Locate the cell with the specified text and output its [x, y] center coordinate. 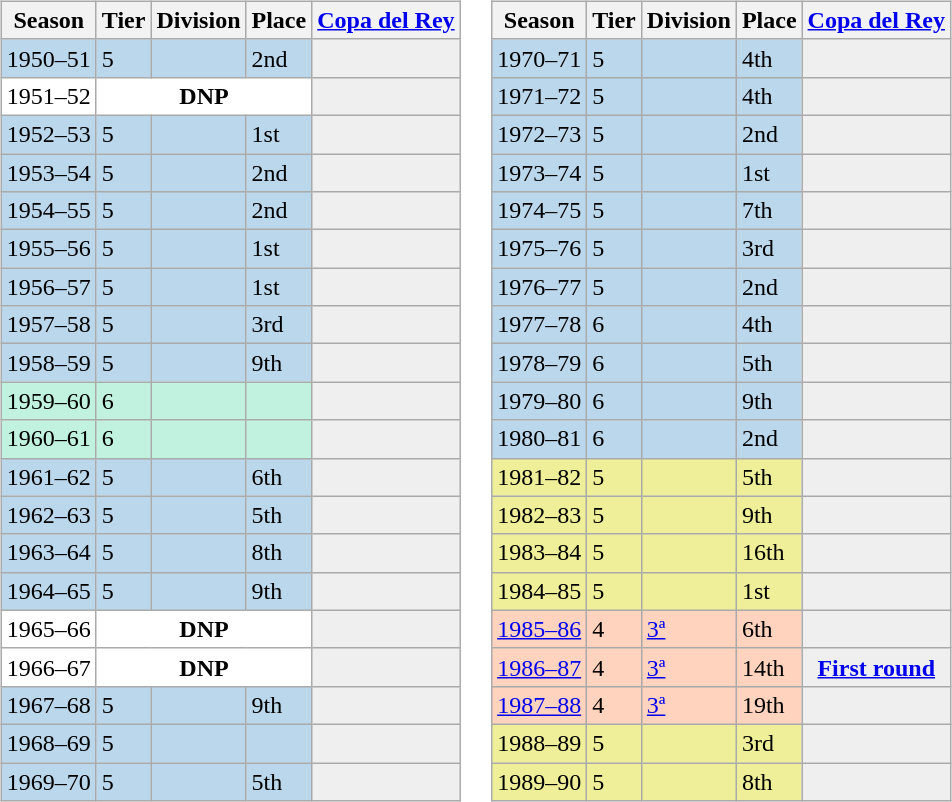
1953–54 [48, 173]
1975–76 [540, 249]
19th [769, 705]
1980–81 [540, 439]
1987–88 [540, 705]
1982–83 [540, 515]
1966–67 [48, 667]
1978–79 [540, 363]
1964–65 [48, 591]
1981–82 [540, 477]
1985–86 [540, 629]
1976–77 [540, 287]
1971–72 [540, 96]
1970–71 [540, 58]
1977–78 [540, 325]
1958–59 [48, 363]
1959–60 [48, 401]
1956–57 [48, 287]
1988–89 [540, 743]
1986–87 [540, 667]
First round [876, 667]
1963–64 [48, 553]
7th [769, 211]
1967–68 [48, 705]
1968–69 [48, 743]
1979–80 [540, 401]
1962–63 [48, 515]
1972–73 [540, 134]
1984–85 [540, 591]
1973–74 [540, 173]
1960–61 [48, 439]
14th [769, 667]
1965–66 [48, 629]
1961–62 [48, 477]
1951–52 [48, 96]
1974–75 [540, 211]
16th [769, 553]
1989–90 [540, 781]
1983–84 [540, 553]
1954–55 [48, 211]
1969–70 [48, 781]
1952–53 [48, 134]
1955–56 [48, 249]
1957–58 [48, 325]
1950–51 [48, 58]
